Pinpoint the cell where the given text exists, returning its (X, Y) midpoint coordinate. 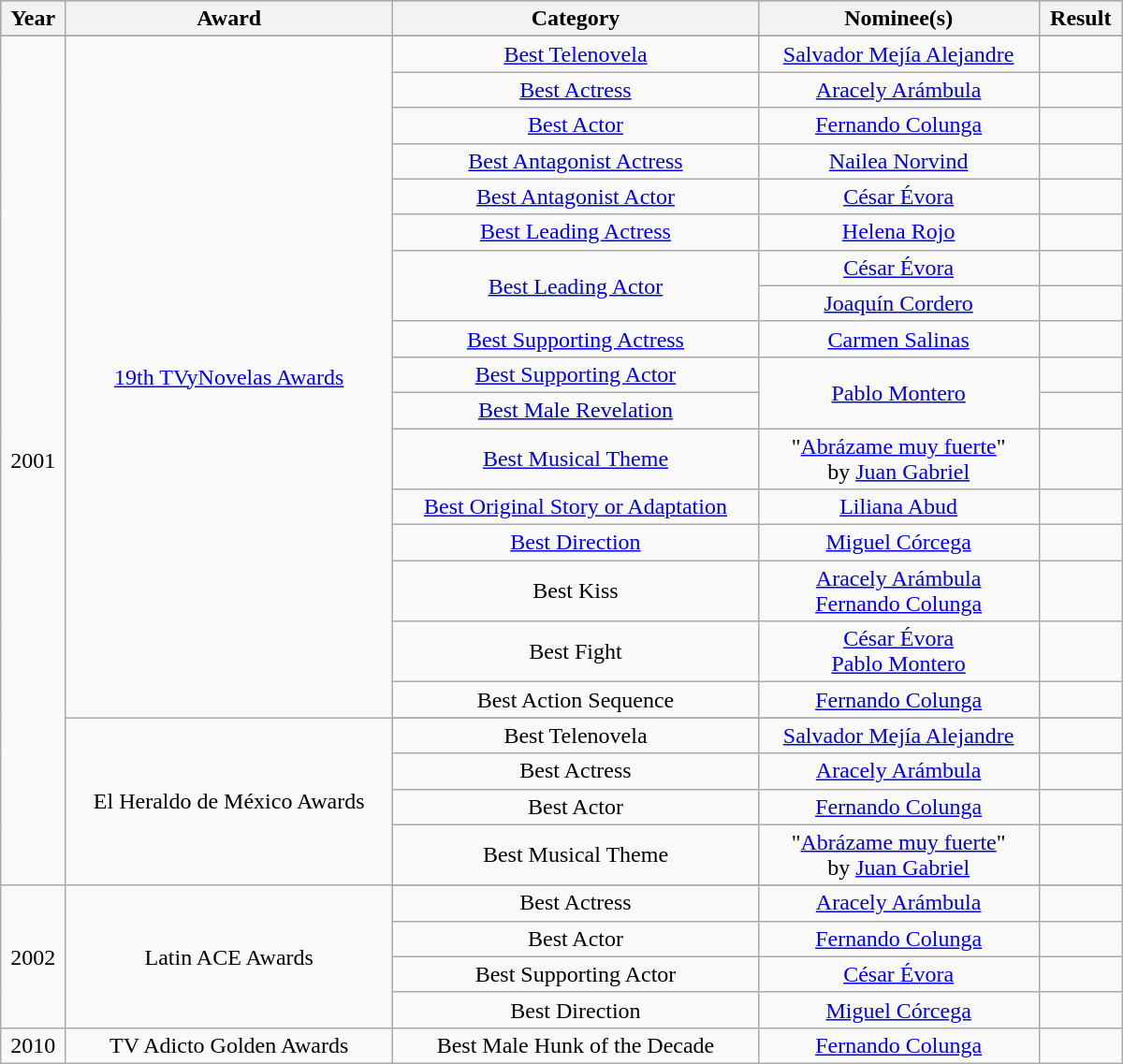
Best Male Revelation (576, 410)
Year (34, 19)
Best Leading Actor (576, 285)
Joaquín Cordero (898, 303)
Best Male Hunk of the Decade (576, 1045)
Best Fight (576, 651)
El Heraldo de México Awards (229, 801)
19th TVyNovelas Awards (229, 377)
Best Leading Actress (576, 232)
Best Original Story or Adaptation (576, 507)
Best Antagonist Actor (576, 197)
Aracely Arámbula Fernando Colunga (898, 591)
Best Kiss (576, 591)
Best Supporting Actress (576, 339)
Liliana Abud (898, 507)
Pablo Montero (898, 392)
Nominee(s) (898, 19)
Nailea Norvind (898, 161)
César Évora Pablo Montero (898, 651)
Result (1080, 19)
Best Antagonist Actress (576, 161)
2001 (34, 460)
Award (229, 19)
Latin ACE Awards (229, 956)
Helena Rojo (898, 232)
2010 (34, 1045)
Best Action Sequence (576, 700)
Carmen Salinas (898, 339)
TV Adicto Golden Awards (229, 1045)
2002 (34, 956)
Category (576, 19)
